Identify which cell holds the provided text, then report its [X, Y] central coordinate. 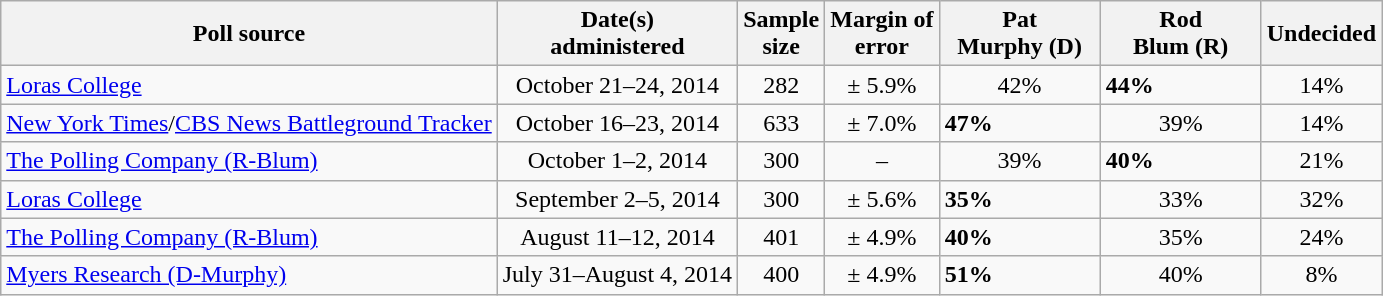
± 5.6% [882, 199]
PatMurphy (D) [1020, 34]
24% [1321, 237]
October 21–24, 2014 [617, 85]
Myers Research (D-Murphy) [249, 275]
32% [1321, 199]
August 11–12, 2014 [617, 237]
Date(s)administered [617, 34]
8% [1321, 275]
42% [1020, 85]
September 2–5, 2014 [617, 199]
October 1–2, 2014 [617, 161]
Samplesize [782, 34]
401 [782, 237]
New York Times/CBS News Battleground Tracker [249, 123]
– [882, 161]
282 [782, 85]
633 [782, 123]
± 7.0% [882, 123]
Undecided [1321, 34]
33% [1180, 199]
51% [1020, 275]
July 31–August 4, 2014 [617, 275]
21% [1321, 161]
Margin oferror [882, 34]
400 [782, 275]
October 16–23, 2014 [617, 123]
Poll source [249, 34]
± 5.9% [882, 85]
44% [1180, 85]
RodBlum (R) [1180, 34]
47% [1020, 123]
